Extract the (x, y) coordinate from the center of the cell holding the provided text.  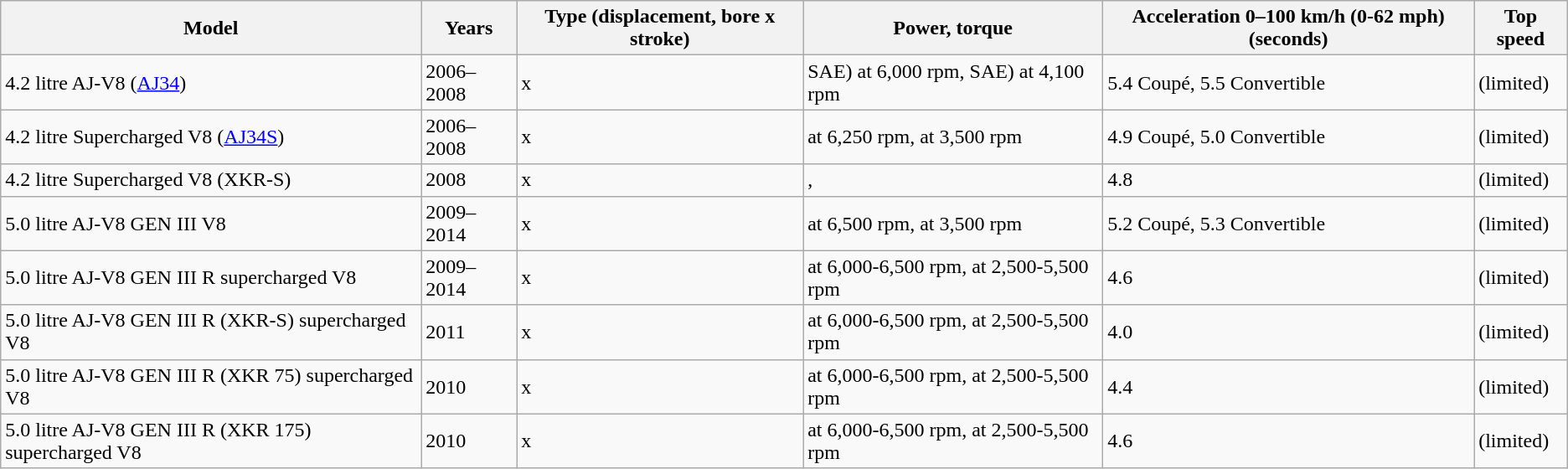
5.0 litre AJ-V8 GEN III R (XKR 75) supercharged V8 (211, 387)
2008 (469, 180)
5.0 litre AJ-V8 GEN III R (XKR-S) supercharged V8 (211, 332)
4.2 litre Supercharged V8 (AJ34S) (211, 137)
Model (211, 28)
Type (displacement, bore x stroke) (660, 28)
Top speed (1521, 28)
Power, torque (953, 28)
, (953, 180)
4.0 (1288, 332)
SAE) at 6,000 rpm, SAE) at 4,100 rpm (953, 82)
2011 (469, 332)
4.4 (1288, 387)
at 6,250 rpm, at 3,500 rpm (953, 137)
4.8 (1288, 180)
5.2 Coupé, 5.3 Convertible (1288, 223)
at 6,500 rpm, at 3,500 rpm (953, 223)
5.0 litre AJ-V8 GEN III R (XKR 175) supercharged V8 (211, 441)
5.0 litre AJ-V8 GEN III V8 (211, 223)
Acceleration 0–100 km/h (0-62 mph)(seconds) (1288, 28)
5.4 Coupé, 5.5 Convertible (1288, 82)
Years (469, 28)
5.0 litre AJ-V8 GEN III R supercharged V8 (211, 278)
4.2 litre Supercharged V8 (XKR-S) (211, 180)
4.9 Coupé, 5.0 Convertible (1288, 137)
4.2 litre AJ-V8 (AJ34) (211, 82)
